Locate the cell with the specified text and output its (x, y) center coordinate. 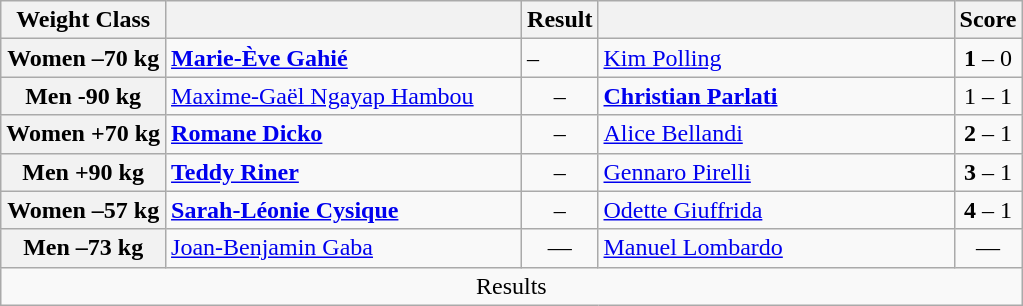
Maxime-Gaël Ngayap Hambou (344, 96)
Men -90 kg (84, 96)
Score (988, 20)
Teddy Riner (344, 172)
Alice Bellandi (776, 134)
Odette Giuffrida (776, 210)
Results (512, 286)
Weight Class (84, 20)
Sarah-Léonie Cysique (344, 210)
Joan-Benjamin Gaba (344, 248)
Men +90 kg (84, 172)
4 – 1 (988, 210)
Women –70 kg (84, 58)
Manuel Lombardo (776, 248)
Women –57 kg (84, 210)
Men –73 kg (84, 248)
3 – 1 (988, 172)
Result (560, 20)
Marie-Ève Gahié (344, 58)
Kim Polling (776, 58)
Women +70 kg (84, 134)
1 – 1 (988, 96)
Christian Parlati (776, 96)
1 – 0 (988, 58)
Romane Dicko (344, 134)
Gennaro Pirelli (776, 172)
2 – 1 (988, 134)
